Determine the [X, Y] coordinate at the center of the cell enclosing the given text.  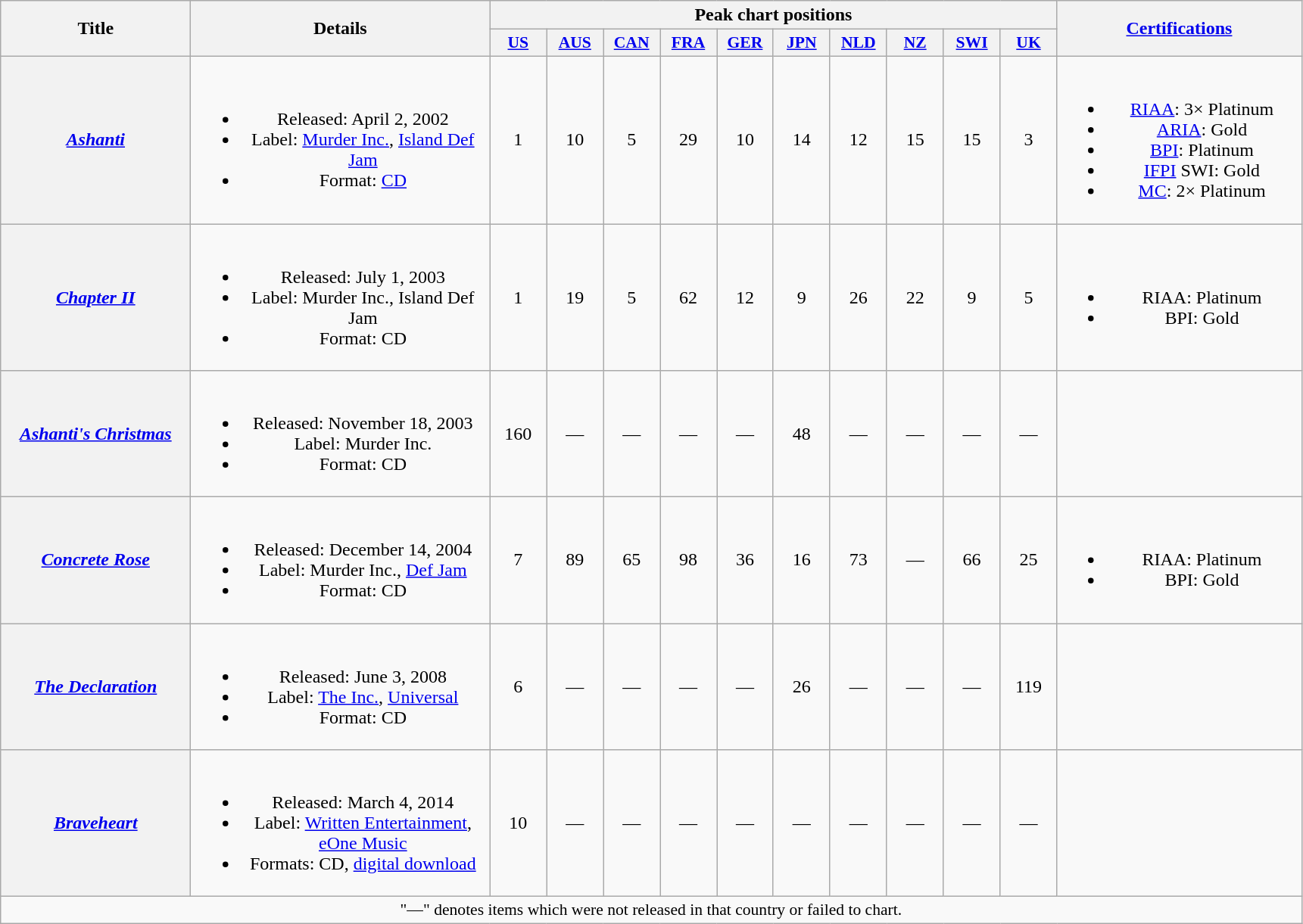
"—" denotes items which were not released in that country or failed to chart. [651, 910]
Released: July 1, 2003Label: Murder Inc., Island Def JamFormat: CD [341, 297]
3 [1028, 139]
Peak chart positions [774, 15]
Ashanti's Christmas [95, 434]
Released: June 3, 2008Label: The Inc., UniversalFormat: CD [341, 687]
Details [341, 29]
UK [1028, 43]
Released: November 18, 2003Label: Murder Inc.Format: CD [341, 434]
98 [689, 560]
14 [801, 139]
Released: March 4, 2014Label: Written Entertainment, eOne MusicFormats: CD, digital download [341, 823]
73 [859, 560]
Released: April 2, 2002Label: Murder Inc., Island Def JamFormat: CD [341, 139]
29 [689, 139]
The Declaration [95, 687]
25 [1028, 560]
JPN [801, 43]
48 [801, 434]
19 [575, 297]
Chapter II [95, 297]
Certifications [1180, 29]
7 [518, 560]
GER [745, 43]
89 [575, 560]
36 [745, 560]
65 [631, 560]
AUS [575, 43]
SWI [972, 43]
119 [1028, 687]
Braveheart [95, 823]
NZ [915, 43]
6 [518, 687]
FRA [689, 43]
Ashanti [95, 139]
22 [915, 297]
Concrete Rose [95, 560]
Title [95, 29]
160 [518, 434]
16 [801, 560]
CAN [631, 43]
66 [972, 560]
US [518, 43]
RIAA: 3× PlatinumARIA: GoldBPI: PlatinumIFPI SWI: GoldMC: 2× Platinum [1180, 139]
NLD [859, 43]
62 [689, 297]
Released: December 14, 2004Label: Murder Inc., Def JamFormat: CD [341, 560]
